Pinpoint the cell where the given text exists, returning its (x, y) midpoint coordinate. 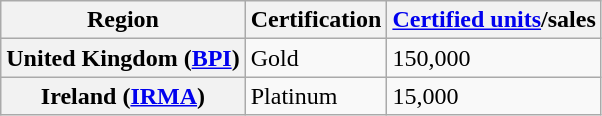
Region (123, 20)
United Kingdom (BPI) (123, 58)
Gold (316, 58)
150,000 (494, 58)
Ireland (IRMA) (123, 96)
Certified units/sales (494, 20)
15,000 (494, 96)
Platinum (316, 96)
Certification (316, 20)
